Pinpoint the cell where the given text exists, returning its (x, y) midpoint coordinate. 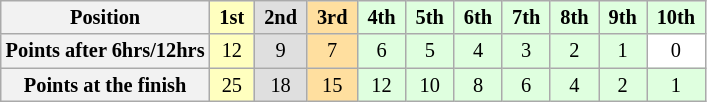
18 (280, 85)
10th (676, 17)
0 (676, 51)
5th (430, 17)
4th (381, 17)
Points at the finish (106, 85)
5 (430, 51)
3rd (332, 17)
15 (332, 85)
9 (280, 51)
8th (574, 17)
3 (526, 51)
25 (232, 85)
9th (622, 17)
10 (430, 85)
8 (478, 85)
6th (478, 17)
Points after 6hrs/12hrs (106, 51)
2nd (280, 17)
Position (106, 17)
1st (232, 17)
7 (332, 51)
7th (526, 17)
